Pinpoint the cell where the given text exists, returning its (X, Y) midpoint coordinate. 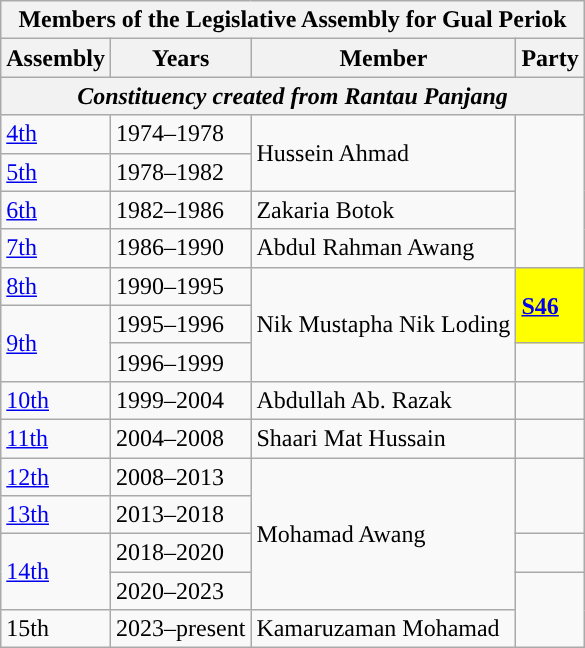
2020–2023 (180, 591)
8th (56, 286)
1978–1982 (180, 172)
Kamaruzaman Mohamad (384, 629)
1982–1986 (180, 210)
12th (56, 477)
1974–1978 (180, 134)
7th (56, 248)
15th (56, 629)
Shaari Mat Hussain (384, 438)
Nik Mustapha Nik Loding (384, 324)
Members of the Legislative Assembly for Gual Periok (293, 20)
S46 (550, 305)
Zakaria Botok (384, 210)
Constituency created from Rantau Panjang (293, 96)
Member (384, 58)
Abdul Rahman Awang (384, 248)
1995–1996 (180, 324)
6th (56, 210)
1999–2004 (180, 400)
1990–1995 (180, 286)
Abdullah Ab. Razak (384, 400)
1986–1990 (180, 248)
13th (56, 515)
Years (180, 58)
2013–2018 (180, 515)
14th (56, 572)
5th (56, 172)
2023–present (180, 629)
9th (56, 343)
2004–2008 (180, 438)
Hussein Ahmad (384, 153)
1996–1999 (180, 362)
2018–2020 (180, 553)
10th (56, 400)
11th (56, 438)
2008–2013 (180, 477)
Party (550, 58)
Assembly (56, 58)
Mohamad Awang (384, 534)
4th (56, 134)
